Search for the cell housing the specified text and yield its (X, Y) center coordinate. 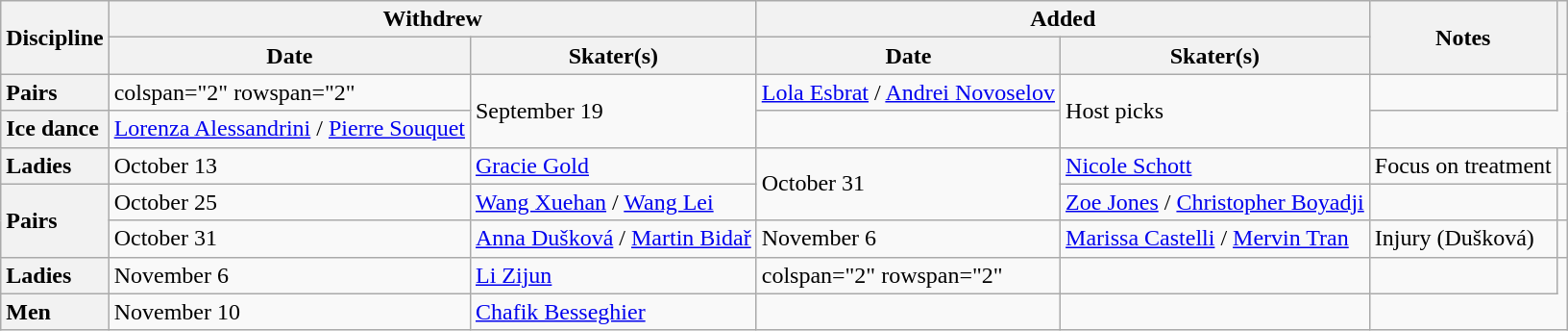
Lorenza Alessandrini / Pierre Souquet (289, 129)
Lola Esbrat / Andrei Novoselov (908, 92)
Host picks (1215, 111)
Added (1063, 19)
October 25 (289, 202)
Ice dance (55, 129)
Li Zijun (613, 275)
September 19 (613, 111)
Withdrew (432, 19)
Anna Dušková / Martin Bidař (613, 239)
Nicole Schott (1215, 165)
Chafik Besseghier (613, 312)
Notes (1462, 38)
Gracie Gold (613, 165)
Zoe Jones / Christopher Boyadji (1215, 202)
Discipline (55, 38)
October 13 (289, 165)
Marissa Castelli / Mervin Tran (1215, 239)
November 10 (289, 312)
Wang Xuehan / Wang Lei (613, 202)
Men (55, 312)
Injury (Dušková) (1462, 239)
Focus on treatment (1462, 165)
